Identify which cell holds the provided text, then report its (X, Y) central coordinate. 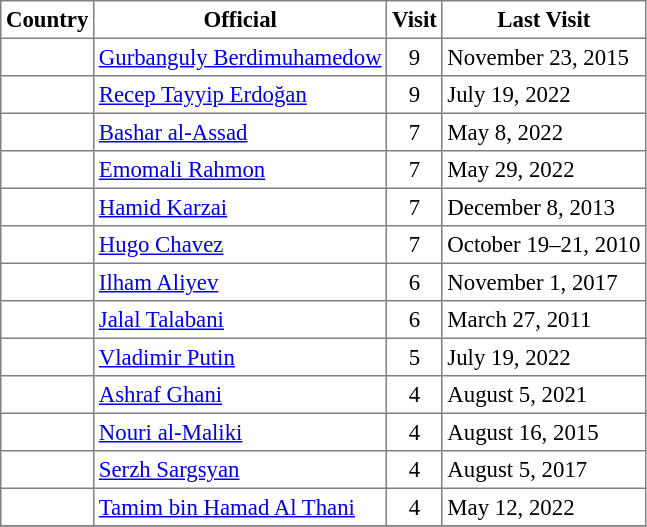
Ilham Aliyev (240, 282)
August 5, 2017 (544, 470)
Gurbanguly Berdimuhamedow (240, 57)
Visit (414, 20)
Hamid Karzai (240, 207)
November 23, 2015 (544, 57)
October 19–21, 2010 (544, 245)
August 5, 2021 (544, 395)
Nouri al-Maliki (240, 432)
Serzh Sargsyan (240, 470)
March 27, 2011 (544, 320)
Emomali Rahmon (240, 170)
Vladimir Putin (240, 357)
December 8, 2013 (544, 207)
August 16, 2015 (544, 432)
Last Visit (544, 20)
Official (240, 20)
May 8, 2022 (544, 132)
November 1, 2017 (544, 282)
Hugo Chavez (240, 245)
May 12, 2022 (544, 507)
Jalal Talabani (240, 320)
Recep Tayyip Erdoğan (240, 95)
Country (48, 20)
Ashraf Ghani (240, 395)
Tamim bin Hamad Al Thani (240, 507)
5 (414, 357)
May 29, 2022 (544, 170)
Bashar al-Assad (240, 132)
